Output the [x, y] coordinate of the center of the cell containing the given text.  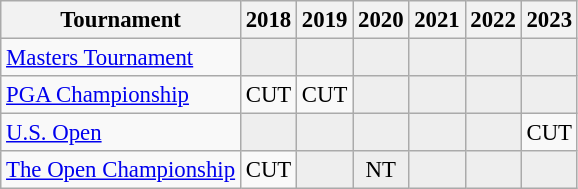
PGA Championship [121, 95]
U.S. Open [121, 133]
Masters Tournament [121, 58]
2018 [268, 20]
2022 [493, 20]
NT [381, 170]
The Open Championship [121, 170]
2021 [437, 20]
2020 [381, 20]
2019 [325, 20]
Tournament [121, 20]
2023 [549, 20]
